Extract the [X, Y] coordinate from the center of the cell holding the provided text.  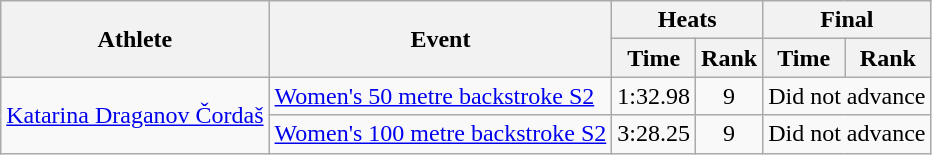
Heats [688, 20]
Final [847, 20]
Women's 50 metre backstroke S2 [440, 96]
Event [440, 39]
Women's 100 metre backstroke S2 [440, 134]
3:28.25 [654, 134]
Katarina Draganov Čordaš [135, 115]
Athlete [135, 39]
1:32.98 [654, 96]
